From the cell containing the given text, extract its center point as (X, Y) coordinate. 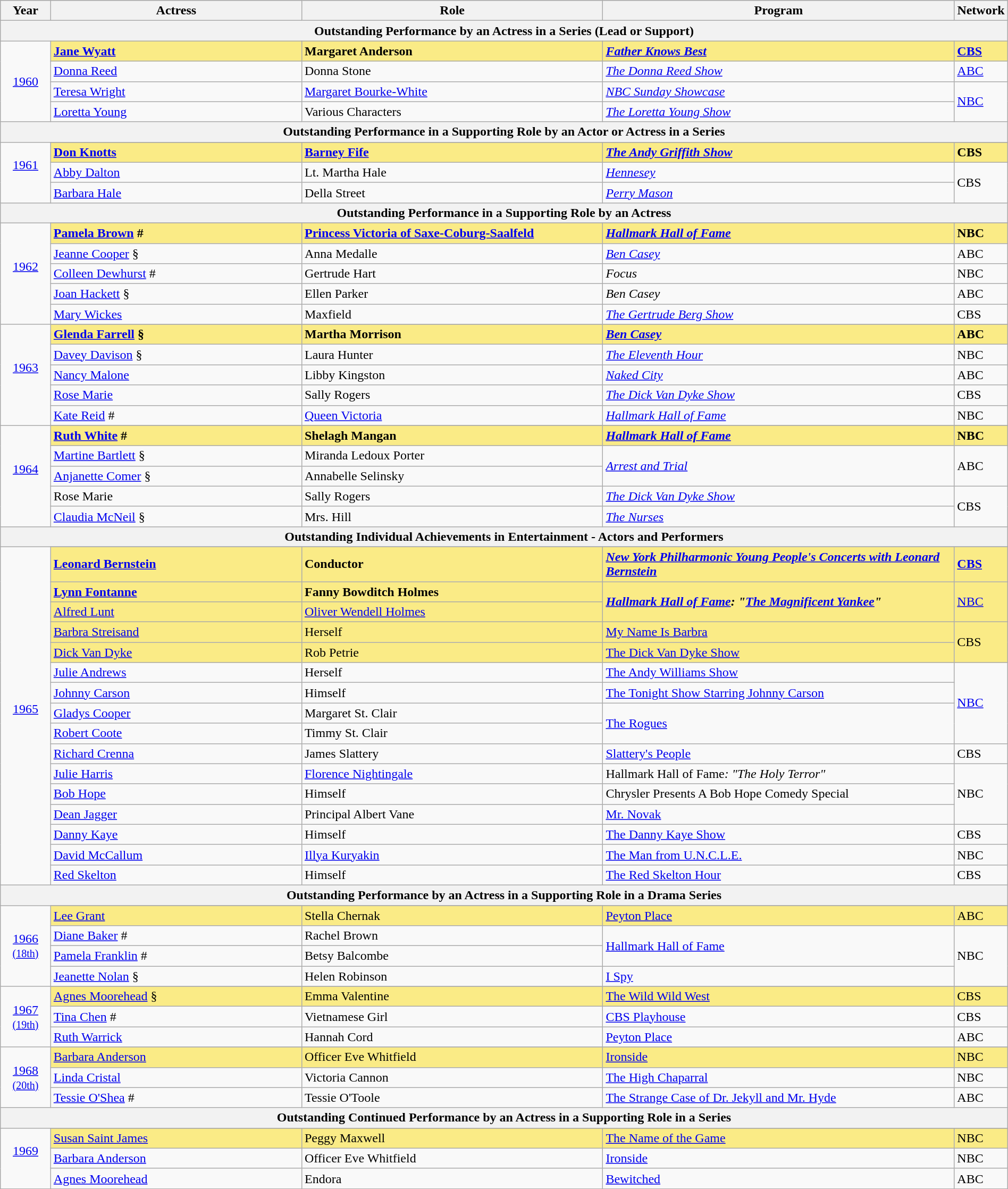
Queen Victoria (452, 415)
Martha Morrison (452, 334)
The Tonight Show Starring Johnny Carson (778, 693)
1960 (26, 81)
Diane Baker # (176, 936)
Linda Cristal (176, 1077)
Arrest and Trial (778, 466)
Various Characters (452, 112)
Julie Harris (176, 774)
Donna Stone (452, 71)
Jeanette Nolan § (176, 976)
Robert Coote (176, 733)
Margaret St. Clair (452, 713)
1965 (26, 716)
Maxfield (452, 314)
Julie Andrews (176, 673)
Timmy St. Clair (452, 733)
Bewitched (778, 1178)
Hennesey (778, 172)
Principal Albert Vane (452, 814)
The Nurses (778, 516)
Kate Reid # (176, 415)
Father Knows Best (778, 51)
The Name of the Game (778, 1138)
Agnes Moorehead (176, 1178)
The Man from U.N.C.L.E. (778, 855)
Pamela Franklin # (176, 956)
Joan Hackett § (176, 294)
Peggy Maxwell (452, 1138)
Mr. Novak (778, 814)
The Red Skelton Hour (778, 875)
David McCallum (176, 855)
Hallmark Hall of Fame: "The Holy Terror" (778, 774)
Vietnamese Girl (452, 1017)
Anjanette Comer § (176, 476)
Betsy Balcombe (452, 956)
Oliver Wendell Holmes (452, 612)
New York Philharmonic Young People's Concerts with Leonard Bernstein (778, 564)
My Name Is Barbra (778, 632)
Alfred Lunt (176, 612)
Dick Van Dyke (176, 652)
Nancy Malone (176, 375)
1966(18th) (26, 945)
Martine Bartlett § (176, 456)
Mary Wickes (176, 314)
Tina Chen # (176, 1017)
The Andy Williams Show (778, 673)
Emma Valentine (452, 997)
James Slattery (452, 753)
Perry Mason (778, 192)
Lynn Fontanne (176, 592)
Jeanne Cooper § (176, 254)
Teresa Wright (176, 91)
I Spy (778, 976)
1962 (26, 273)
Ellen Parker (452, 294)
The Strange Case of Dr. Jekyll and Mr. Hyde (778, 1098)
Outstanding Performance in a Supporting Role by an Actor or Actress in a Series (504, 132)
Program (778, 11)
Outstanding Continued Performance by an Actress in a Supporting Role in a Series (504, 1118)
Hallmark Hall of Fame: "The Magnificent Yankee" (778, 602)
The High Chaparral (778, 1077)
Dean Jagger (176, 814)
Mrs. Hill (452, 516)
Tessie O'Shea # (176, 1098)
Donna Reed (176, 71)
Outstanding Individual Achievements in Entertainment - Actors and Performers (504, 537)
Outstanding Performance in a Supporting Role by an Actress (504, 213)
Abby Dalton (176, 172)
Network (981, 11)
Laura Hunter (452, 355)
Barbara Hale (176, 192)
Outstanding Performance by an Actress in a Supporting Role in a Drama Series (504, 895)
Rachel Brown (452, 936)
Focus (778, 274)
Richard Crenna (176, 753)
1963 (26, 375)
Susan Saint James (176, 1138)
Conductor (452, 564)
Hannah Cord (452, 1037)
Princess Victoria of Saxe-Coburg-Saalfeld (452, 233)
Danny Kaye (176, 834)
Pamela Brown # (176, 233)
Chrysler Presents A Bob Hope Comedy Special (778, 794)
Don Knotts (176, 152)
Glenda Farrell § (176, 334)
The Rogues (778, 723)
Year (26, 11)
Ruth White # (176, 436)
The Eleventh Hour (778, 355)
Rob Petrie (452, 652)
Annabelle Selinsky (452, 476)
1967(19th) (26, 1017)
1961 (26, 172)
Lee Grant (176, 915)
Victoria Cannon (452, 1077)
Gladys Cooper (176, 713)
The Donna Reed Show (778, 71)
1968(20th) (26, 1077)
Lt. Martha Hale (452, 172)
Endora (452, 1178)
Agnes Moorehead § (176, 997)
The Danny Kaye Show (778, 834)
Stella Chernak (452, 915)
Red Skelton (176, 875)
Della Street (452, 192)
Colleen Dewhurst # (176, 274)
Claudia McNeil § (176, 516)
Shelagh Mangan (452, 436)
Davey Davison § (176, 355)
Gertrude Hart (452, 274)
The Wild Wild West (778, 997)
Libby Kingston (452, 375)
The Andy Griffith Show (778, 152)
Bob Hope (176, 794)
Slattery's People (778, 753)
Outstanding Performance by an Actress in a Series (Lead or Support) (504, 31)
The Loretta Young Show (778, 112)
The Gertrude Berg Show (778, 314)
Florence Nightingale (452, 774)
Barbra Streisand (176, 632)
Ruth Warrick (176, 1037)
Fanny Bowditch Holmes (452, 592)
CBS Playhouse (778, 1017)
Illya Kuryakin (452, 855)
Barney Fife (452, 152)
Naked City (778, 375)
Role (452, 11)
Miranda Ledoux Porter (452, 456)
Johnny Carson (176, 693)
Leonard Bernstein (176, 564)
NBC Sunday Showcase (778, 91)
1964 (26, 476)
Anna Medalle (452, 254)
Actress (176, 11)
Loretta Young (176, 112)
Margaret Bourke-White (452, 91)
Margaret Anderson (452, 51)
Helen Robinson (452, 976)
1969 (26, 1158)
Tessie O'Toole (452, 1098)
Jane Wyatt (176, 51)
